Pinpoint the cell where the given text exists, returning its [x, y] midpoint coordinate. 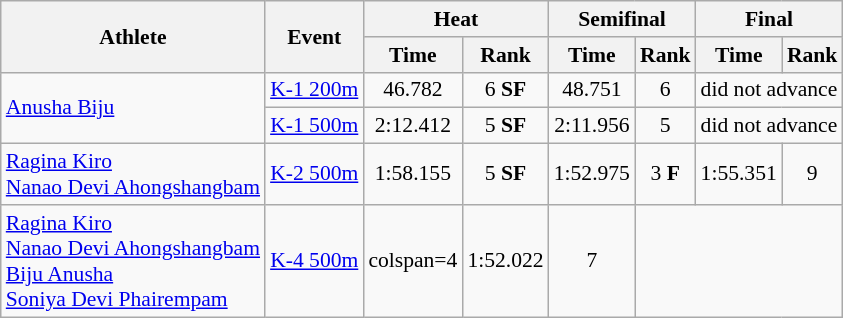
46.782 [412, 90]
9 [812, 174]
Ragina KiroNanao Devi AhongshangbamBiju AnushaSoniya Devi Phairempam [133, 261]
5 [666, 126]
7 [592, 261]
1:55.351 [739, 174]
Semifinal [622, 19]
2:11.956 [592, 126]
1:52.022 [505, 261]
48.751 [592, 90]
K-1 500m [314, 126]
Athlete [133, 36]
K-1 200m [314, 90]
Anusha Biju [133, 108]
1:58.155 [412, 174]
K-4 500m [314, 261]
K-2 500m [314, 174]
Heat [456, 19]
colspan=4 [412, 261]
3 F [666, 174]
Ragina KiroNanao Devi Ahongshangbam [133, 174]
6 [666, 90]
2:12.412 [412, 126]
Event [314, 36]
6 SF [505, 90]
Final [770, 19]
1:52.975 [592, 174]
